Determine the [x, y] coordinate at the center of the cell enclosing the given text.  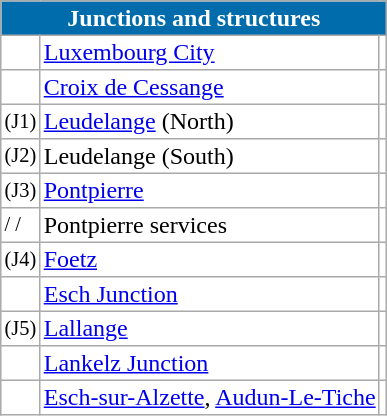
Luxembourg City [210, 52]
Lankelz Junction [210, 363]
Croix de Cessange [210, 87]
/ / [20, 225]
(J4) [20, 259]
(J2) [20, 156]
(J3) [20, 190]
Pontpierre [210, 190]
Esch-sur-Alzette, Audun-Le-Tiche [210, 397]
Leudelange (South) [210, 156]
Junctions and structures [194, 18]
Leudelange (North) [210, 121]
Pontpierre services [210, 225]
Lallange [210, 328]
Foetz [210, 259]
(J1) [20, 121]
Esch Junction [210, 294]
(J5) [20, 328]
